Detect which cell encompasses the target text, then output its (x, y) center coordinate. 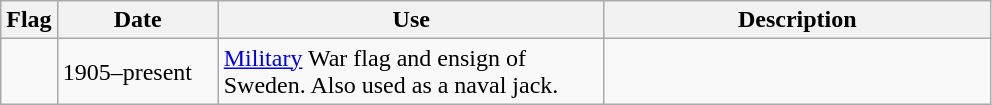
Date (138, 20)
1905–present (138, 72)
Military War flag and ensign of Sweden. Also used as a naval jack. (411, 72)
Use (411, 20)
Description (797, 20)
Flag (29, 20)
